Detect which cell encompasses the target text, then output its [x, y] center coordinate. 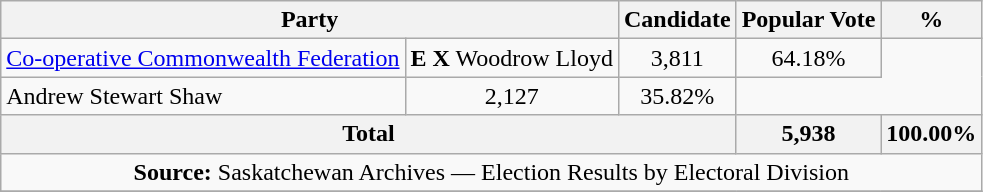
% [932, 20]
3,811 [677, 58]
Popular Vote [808, 20]
64.18% [808, 58]
Total [368, 134]
35.82% [677, 96]
Party [310, 20]
Andrew Stewart Shaw [203, 96]
Source: Saskatchewan Archives — Election Results by Electoral Division [492, 172]
E X Woodrow Lloyd [512, 58]
2,127 [512, 96]
Candidate [677, 20]
5,938 [808, 134]
Co-operative Commonwealth Federation [203, 58]
100.00% [932, 134]
